Determine the [x, y] coordinate at the center of the cell enclosing the given text.  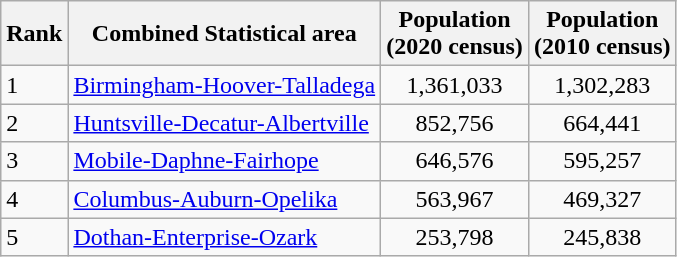
4 [34, 199]
3 [34, 161]
469,327 [602, 199]
Birmingham-Hoover-Talladega [224, 85]
Rank [34, 34]
Population (2010 census) [602, 34]
595,257 [602, 161]
Mobile-Daphne-Fairhope [224, 161]
Columbus-Auburn-Opelika [224, 199]
852,756 [455, 123]
646,576 [455, 161]
1 [34, 85]
Huntsville-Decatur-Albertville [224, 123]
Dothan-Enterprise-Ozark [224, 237]
2 [34, 123]
563,967 [455, 199]
Combined Statistical area [224, 34]
1,302,283 [602, 85]
5 [34, 237]
1,361,033 [455, 85]
Population (2020 census) [455, 34]
664,441 [602, 123]
253,798 [455, 237]
245,838 [602, 237]
